Output the [X, Y] coordinate of the center of the cell containing the given text.  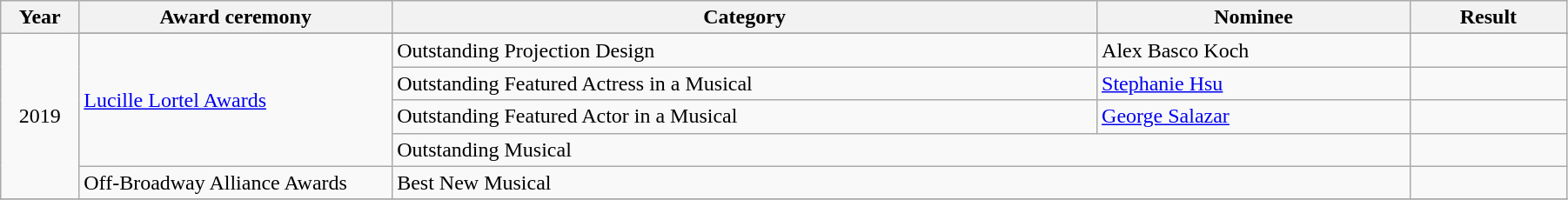
Alex Basco Koch [1254, 50]
Best New Musical [901, 183]
Outstanding Projection Design [745, 50]
Lucille Lortel Awards [236, 100]
George Salazar [1254, 117]
Award ceremony [236, 17]
Outstanding Featured Actor in a Musical [745, 117]
Result [1488, 17]
Year [40, 17]
Outstanding Featured Actress in a Musical [745, 83]
Off-Broadway Alliance Awards [236, 183]
2019 [40, 117]
Category [745, 17]
Outstanding Musical [901, 150]
Nominee [1254, 17]
Stephanie Hsu [1254, 83]
